Capture the cell that displays the provided text and extract its [X, Y] central coordinate. 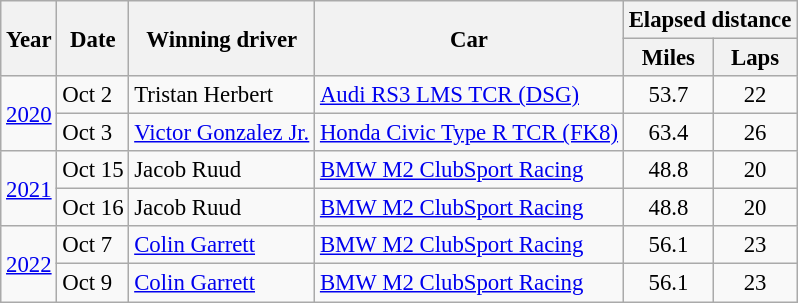
Tristan Herbert [222, 95]
Victor Gonzalez Jr. [222, 133]
Winning driver [222, 38]
Elapsed distance [710, 20]
Oct 16 [93, 208]
Oct 15 [93, 170]
63.4 [668, 133]
Oct 7 [93, 245]
2021 [29, 188]
Date [93, 38]
Year [29, 38]
Honda Civic Type R TCR (FK8) [470, 133]
Oct 2 [93, 95]
2022 [29, 264]
53.7 [668, 95]
Oct 3 [93, 133]
Oct 9 [93, 283]
Laps [756, 58]
Miles [668, 58]
Car [470, 38]
2020 [29, 114]
Audi RS3 LMS TCR (DSG) [470, 95]
26 [756, 133]
22 [756, 95]
